For the text-containing cell, return its midpoint in (X, Y) coordinate format. 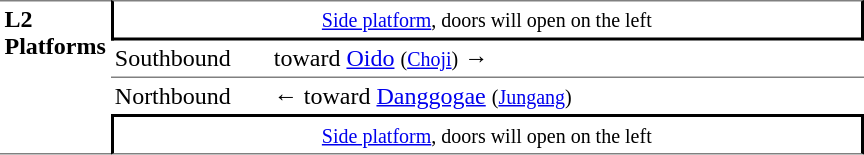
Southbound (190, 58)
← toward Danggogae (Jungang) (566, 95)
toward Oido (Choji) → (566, 58)
Northbound (190, 95)
L2Platforms (55, 77)
